Find where the given text appears and provide that cell's center as [x, y] coordinate. 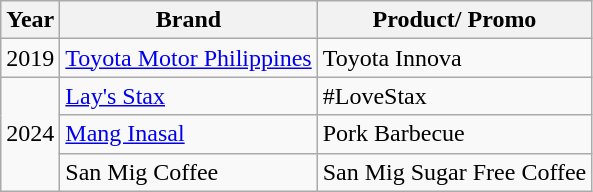
Year [30, 20]
Brand [188, 20]
2019 [30, 58]
#LoveStax [454, 96]
San Mig Sugar Free Coffee [454, 172]
Toyota Innova [454, 58]
Lay's Stax [188, 96]
2024 [30, 134]
Pork Barbecue [454, 134]
Mang Inasal [188, 134]
San Mig Coffee [188, 172]
Product/ Promo [454, 20]
Toyota Motor Philippines [188, 58]
